From the cell containing the given text, extract its center point as (X, Y) coordinate. 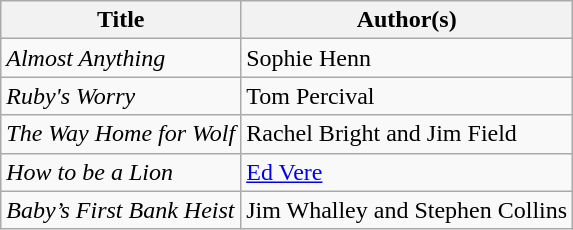
Tom Percival (407, 96)
Author(s) (407, 20)
Baby’s First Bank Heist (121, 210)
The Way Home for Wolf (121, 134)
Almost Anything (121, 58)
Ruby's Worry (121, 96)
Title (121, 20)
How to be a Lion (121, 172)
Rachel Bright and Jim Field (407, 134)
Ed Vere (407, 172)
Jim Whalley and Stephen Collins (407, 210)
Sophie Henn (407, 58)
